Output the [x, y] coordinate of the center of the cell containing the given text.  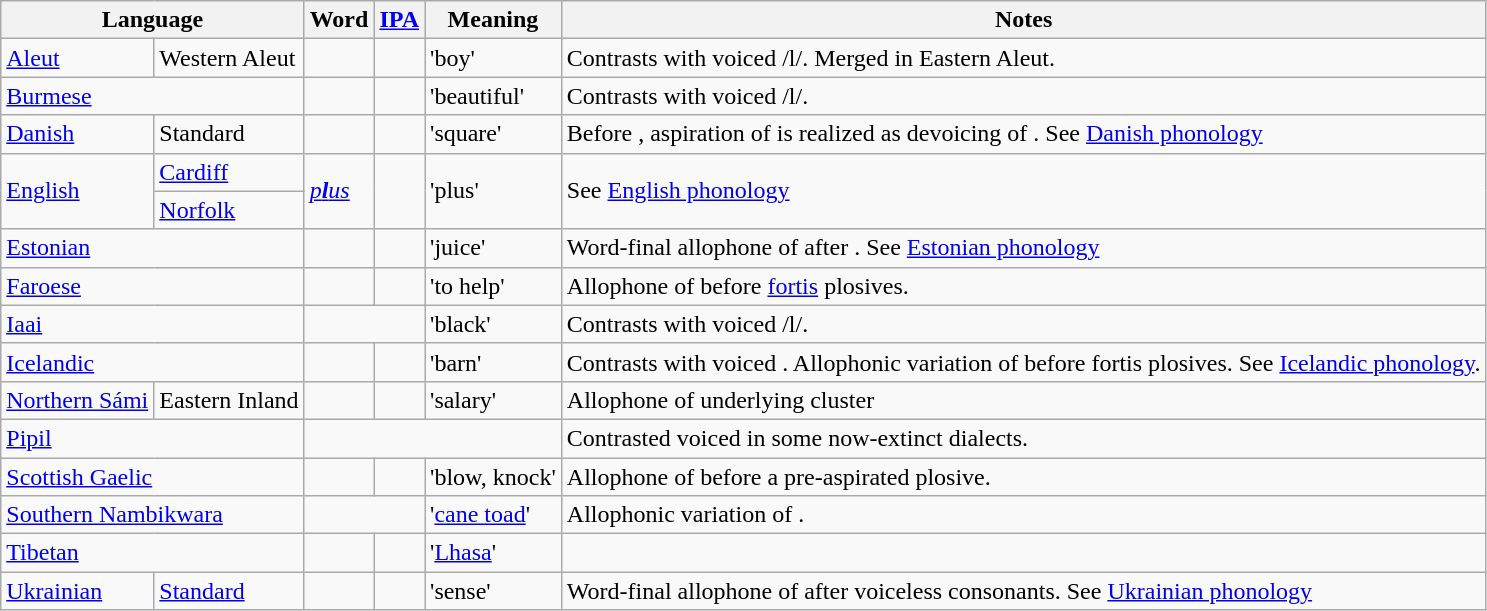
Estonian [152, 248]
'blow, knock' [494, 477]
'to help' [494, 286]
See English phonology [1024, 191]
Eastern Inland [229, 400]
Norfolk [229, 210]
Word-final allophone of after . See Estonian phonology [1024, 248]
'beautiful' [494, 96]
'cane toad' [494, 515]
'barn' [494, 362]
Faroese [152, 286]
Allophone of underlying cluster [1024, 400]
'square' [494, 134]
Language [152, 20]
'plus' [494, 191]
Before , aspiration of is realized as devoicing of . See Danish phonology [1024, 134]
Contrasts with voiced . Allophonic variation of before fortis plosives. See Icelandic phonology. [1024, 362]
'sense' [494, 591]
Allophonic variation of . [1024, 515]
Word-final allophone of after voiceless consonants. See Ukrainian phonology [1024, 591]
Ukrainian [78, 591]
'black' [494, 324]
'boy' [494, 58]
'salary' [494, 400]
Allophone of before a pre-aspirated plosive. [1024, 477]
Scottish Gaelic [152, 477]
Northern Sámi [78, 400]
'Lhasa' [494, 553]
English [78, 191]
Western Aleut [229, 58]
Danish [78, 134]
Tibetan [152, 553]
Contrasted voiced in some now-extinct dialects. [1024, 438]
Burmese [152, 96]
plus [339, 191]
Icelandic [152, 362]
Southern Nambikwara [152, 515]
Notes [1024, 20]
Pipil [152, 438]
Aleut [78, 58]
'juice' [494, 248]
Meaning [494, 20]
Word [339, 20]
Iaai [152, 324]
IPA [400, 20]
Cardiff [229, 172]
Contrasts with voiced /l/. Merged in Eastern Aleut. [1024, 58]
Allophone of before fortis plosives. [1024, 286]
